Detect which cell encompasses the target text, then output its (x, y) center coordinate. 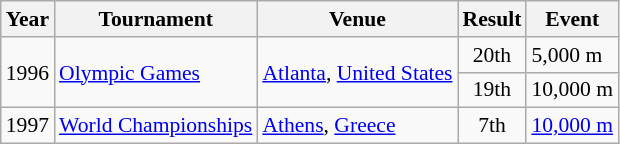
World Championships (156, 126)
Venue (357, 19)
Tournament (156, 19)
5,000 m (572, 55)
1997 (28, 126)
Olympic Games (156, 72)
Result (492, 19)
Event (572, 19)
19th (492, 90)
7th (492, 126)
Atlanta, United States (357, 72)
20th (492, 55)
Athens, Greece (357, 126)
Year (28, 19)
1996 (28, 72)
